From the cell containing the given text, extract its center point as [X, Y] coordinate. 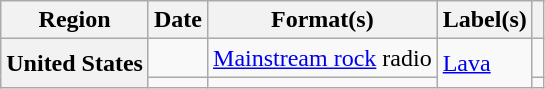
Mainstream rock radio [323, 58]
Date [178, 20]
Region [75, 20]
Label(s) [484, 20]
Lava [484, 64]
United States [75, 64]
Format(s) [323, 20]
